Provide the [X, Y] coordinate of the cell's center where the given text is located.  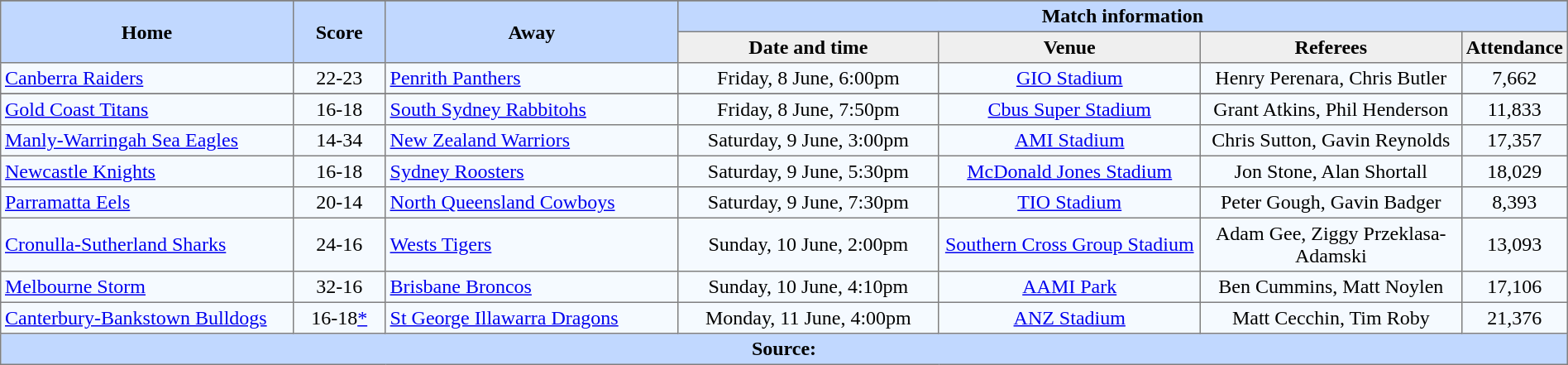
20-14 [339, 203]
32-16 [339, 287]
St George Illawarra Dragons [531, 318]
Sunday, 10 June, 4:10pm [808, 287]
Date and time [808, 47]
22-23 [339, 79]
TIO Stadium [1069, 203]
AMI Stadium [1069, 141]
Home [147, 31]
ANZ Stadium [1069, 318]
Adam Gee, Ziggy Przeklasa-Adamski [1331, 244]
South Sydney Rabbitohs [531, 109]
Grant Atkins, Phil Henderson [1331, 109]
14-34 [339, 141]
21,376 [1514, 318]
18,029 [1514, 171]
Monday, 11 June, 4:00pm [808, 318]
Melbourne Storm [147, 287]
Manly-Warringah Sea Eagles [147, 141]
Penrith Panthers [531, 79]
Wests Tigers [531, 244]
Canterbury-Bankstown Bulldogs [147, 318]
Southern Cross Group Stadium [1069, 244]
Cbus Super Stadium [1069, 109]
Sunday, 10 June, 2:00pm [808, 244]
7,662 [1514, 79]
24-16 [339, 244]
Saturday, 9 June, 3:00pm [808, 141]
Gold Coast Titans [147, 109]
Peter Gough, Gavin Badger [1331, 203]
Referees [1331, 47]
Henry Perenara, Chris Butler [1331, 79]
McDonald Jones Stadium [1069, 171]
Source: [784, 349]
Cronulla-Sutherland Sharks [147, 244]
AAMI Park [1069, 287]
16-18* [339, 318]
Score [339, 31]
Jon Stone, Alan Shortall [1331, 171]
Match information [1122, 17]
Matt Cecchin, Tim Roby [1331, 318]
Newcastle Knights [147, 171]
Friday, 8 June, 7:50pm [808, 109]
Friday, 8 June, 6:00pm [808, 79]
Saturday, 9 June, 7:30pm [808, 203]
Canberra Raiders [147, 79]
Venue [1069, 47]
17,357 [1514, 141]
Parramatta Eels [147, 203]
Brisbane Broncos [531, 287]
17,106 [1514, 287]
11,833 [1514, 109]
Away [531, 31]
GIO Stadium [1069, 79]
Ben Cummins, Matt Noylen [1331, 287]
Chris Sutton, Gavin Reynolds [1331, 141]
Attendance [1514, 47]
New Zealand Warriors [531, 141]
13,093 [1514, 244]
Saturday, 9 June, 5:30pm [808, 171]
8,393 [1514, 203]
North Queensland Cowboys [531, 203]
Sydney Roosters [531, 171]
